Identify which cell holds the provided text, then report its (X, Y) central coordinate. 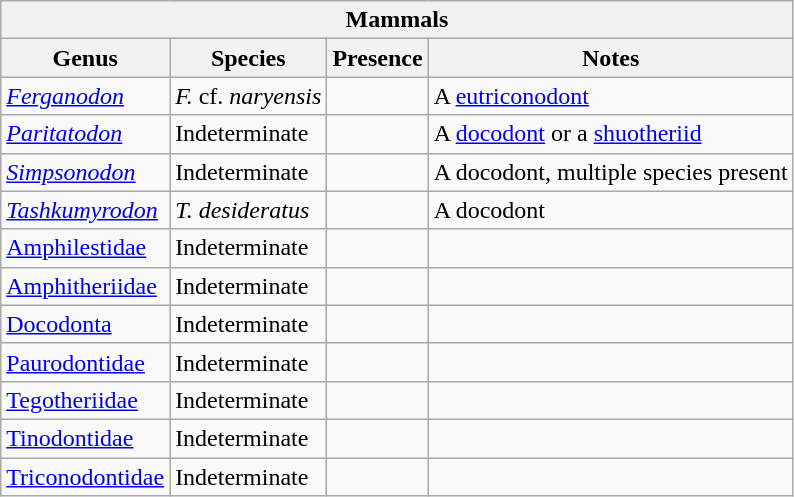
Tashkumyrodon (86, 210)
Notes (610, 58)
Presence (378, 58)
T. desideratus (248, 210)
A docodont or a shuotheriid (610, 134)
Mammals (397, 20)
Ferganodon (86, 96)
Species (248, 58)
Paurodontidae (86, 362)
Genus (86, 58)
Simpsonodon (86, 172)
Paritatodon (86, 134)
A eutriconodont (610, 96)
A docodont (610, 210)
Tinodontidae (86, 438)
Amphitheriidae (86, 286)
Docodonta (86, 324)
F. cf. naryensis (248, 96)
Triconodontidae (86, 477)
A docodont, multiple species present (610, 172)
Tegotheriidae (86, 400)
Amphilestidae (86, 248)
